Detect which cell encompasses the target text, then output its (x, y) center coordinate. 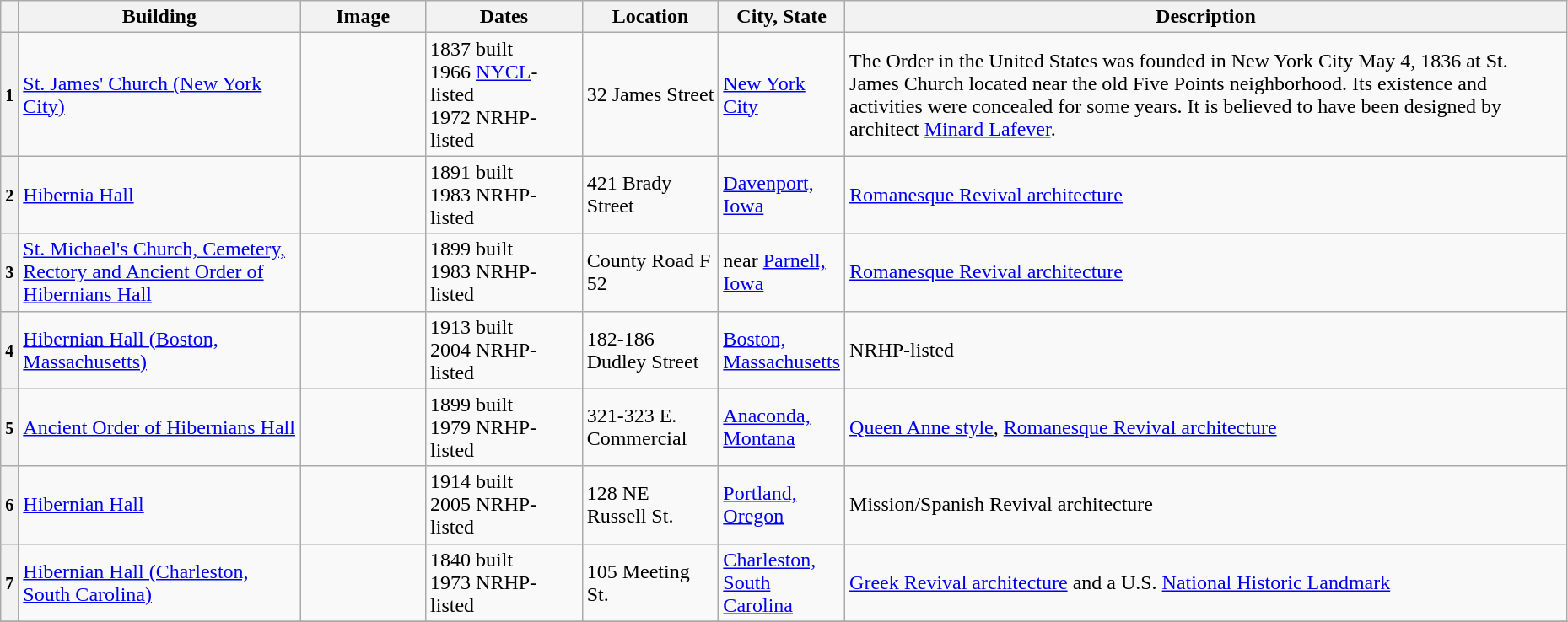
Hibernian Hall (Boston, Massachusetts) (159, 350)
near Parnell, Iowa (782, 272)
Greek Revival architecture and a U.S. National Historic Landmark (1206, 582)
St. James' Church (New York City) (159, 94)
128 NE Russell St. (650, 505)
6 (10, 505)
182-186 Dudley Street (650, 350)
2 (10, 195)
NRHP-listed (1206, 350)
Hibernia Hall (159, 195)
Mission/Spanish Revival architecture (1206, 505)
1840 built1973 NRHP-listed (504, 582)
1837 built1966 NYCL-listed1972 NRHP-listed (504, 94)
City, State (782, 17)
St. Michael's Church, Cemetery, Rectory and Ancient Order of Hibernians Hall (159, 272)
New York City (782, 94)
421 Brady Street (650, 195)
Ancient Order of Hibernians Hall (159, 427)
3 (10, 272)
1899 built1979 NRHP-listed (504, 427)
Hibernian Hall (Charleston, South Carolina) (159, 582)
321-323 E. Commercial (650, 427)
1891 built1983 NRHP-listed (504, 195)
1913 built2004 NRHP-listed (504, 350)
Charleston, South Carolina (782, 582)
Davenport, Iowa (782, 195)
Image (363, 17)
Anaconda, Montana (782, 427)
Dates (504, 17)
Boston, Massachusetts (782, 350)
Description (1206, 17)
Portland, Oregon (782, 505)
Hibernian Hall (159, 505)
Queen Anne style, Romanesque Revival architecture (1206, 427)
5 (10, 427)
1914 built2005 NRHP-listed (504, 505)
1899 built1983 NRHP-listed (504, 272)
4 (10, 350)
105 Meeting St. (650, 582)
Location (650, 17)
Building (159, 17)
7 (10, 582)
1 (10, 94)
County Road F 52 (650, 272)
32 James Street (650, 94)
